Output the [X, Y] coordinate of the center of the cell containing the given text.  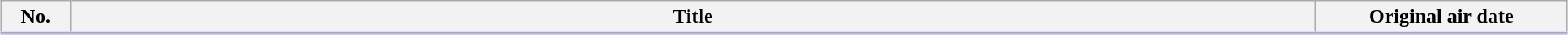
Original air date [1441, 17]
Title [693, 17]
No. [35, 17]
